Output the [X, Y] coordinate of the center of the cell containing the given text.  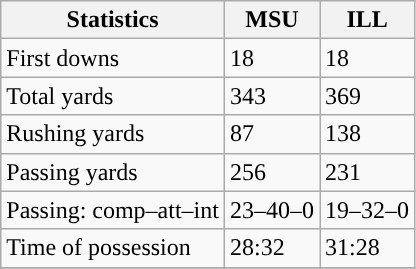
Total yards [113, 96]
Statistics [113, 20]
Time of possession [113, 248]
231 [368, 172]
343 [272, 96]
31:28 [368, 248]
Passing: comp–att–int [113, 210]
138 [368, 134]
23–40–0 [272, 210]
87 [272, 134]
Rushing yards [113, 134]
Passing yards [113, 172]
28:32 [272, 248]
369 [368, 96]
ILL [368, 20]
256 [272, 172]
First downs [113, 58]
19–32–0 [368, 210]
MSU [272, 20]
